Capture the cell that displays the provided text and extract its (X, Y) central coordinate. 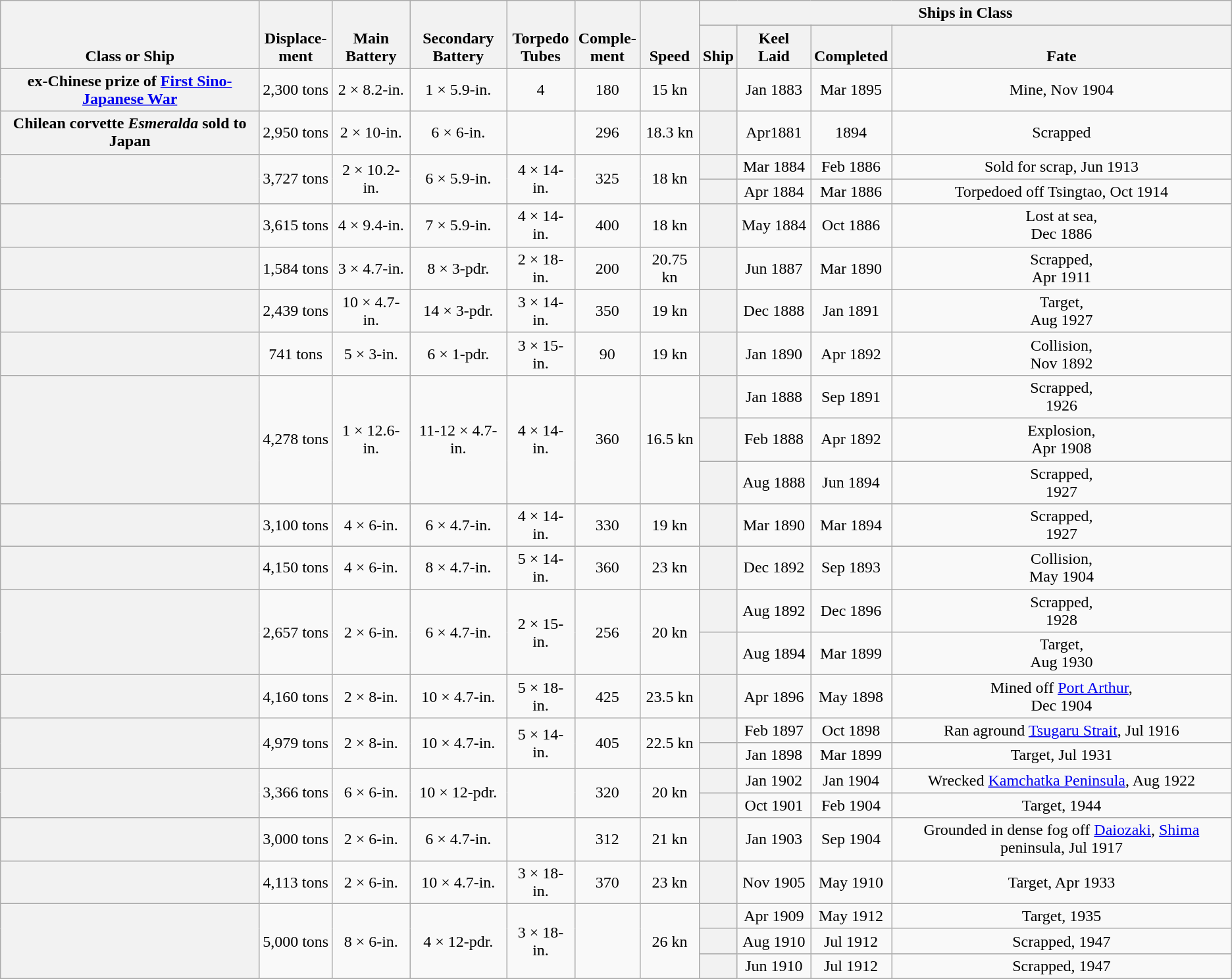
4,150 tons (296, 568)
Mar 1886 (852, 191)
5 × 3-in. (371, 354)
Jan 1888 (774, 396)
11-12 × 4.7-in. (458, 439)
Target, 1944 (1062, 805)
Mar 1884 (774, 166)
Aug 1888 (774, 482)
Oct 1898 (852, 730)
90 (607, 354)
1 × 12.6-in. (371, 439)
4 × 9.4-in. (371, 225)
Sep 1904 (852, 840)
330 (607, 525)
3 × 15-in. (541, 354)
Sep 1891 (852, 396)
2 × 15-in. (541, 632)
21 kn (669, 840)
2,657 tons (296, 632)
Target, Apr 1933 (1062, 882)
Jun 1887 (774, 268)
ex-Chinese prize of First Sino-Japanese War (130, 89)
Jan 1902 (774, 780)
4,979 tons (296, 743)
20.75 kn (669, 268)
Fate (1062, 47)
14 × 3-pdr. (458, 311)
Displace-ment (296, 34)
2 × 8.2-in. (371, 89)
741 tons (296, 354)
5 × 18-in. (541, 696)
Jun 1894 (852, 482)
Speed (669, 34)
350 (607, 311)
MainBattery (371, 34)
400 (607, 225)
Wrecked Kamchatka Peninsula, Aug 1922 (1062, 780)
Completed (852, 47)
405 (607, 743)
Sold for scrap, Jun 1913 (1062, 166)
Dec 1896 (852, 611)
SecondaryBattery (458, 34)
Jan 1890 (774, 354)
3,727 tons (296, 179)
Oct 1886 (852, 225)
4,113 tons (296, 882)
7 × 5.9-in. (458, 225)
26 kn (669, 941)
370 (607, 882)
Mar 1894 (852, 525)
Dec 1888 (774, 311)
Jan 1903 (774, 840)
Scrapped,Apr 1911 (1062, 268)
8 × 6-in. (371, 941)
Target, 1935 (1062, 916)
Feb 1897 (774, 730)
Jan 1883 (774, 89)
320 (607, 793)
TorpedoTubes (541, 34)
Collision,May 1904 (1062, 568)
Feb 1888 (774, 439)
May 1884 (774, 225)
3,100 tons (296, 525)
2 × 10-in. (371, 133)
Jan 1898 (774, 755)
2,950 tons (296, 133)
4 (541, 89)
Torpedoed off Tsingtao, Oct 1914 (1062, 191)
Scrapped,1926 (1062, 396)
Explosion,Apr 1908 (1062, 439)
Scrapped,1928 (1062, 611)
16.5 kn (669, 439)
Apr 1896 (774, 696)
Target,Aug 1930 (1062, 654)
Ran aground Tsugaru Strait, Jul 1916 (1062, 730)
Feb 1904 (852, 805)
1 × 5.9-in. (458, 89)
3,000 tons (296, 840)
Aug 1910 (774, 941)
Apr 1884 (774, 191)
10 × 12-pdr. (458, 793)
Feb 1886 (852, 166)
Collision,Nov 1892 (1062, 354)
Target, Jul 1931 (1062, 755)
8 × 3-pdr. (458, 268)
Sep 1893 (852, 568)
4,160 tons (296, 696)
Mar 1895 (852, 89)
Dec 1892 (774, 568)
3 × 14-in. (541, 311)
Class or Ship (130, 34)
1894 (852, 133)
4 × 12-pdr. (458, 941)
6 × 1-pdr. (458, 354)
8 × 4.7-in. (458, 568)
Oct 1901 (774, 805)
Aug 1894 (774, 654)
Keel Laid (774, 47)
Ship (719, 47)
Mined off Port Arthur,Dec 1904 (1062, 696)
2,300 tons (296, 89)
325 (607, 179)
Nov 1905 (774, 882)
425 (607, 696)
23.5 kn (669, 696)
Lost at sea,Dec 1886 (1062, 225)
256 (607, 632)
180 (607, 89)
May 1910 (852, 882)
3,366 tons (296, 793)
22.5 kn (669, 743)
1,584 tons (296, 268)
Target,Aug 1927 (1062, 311)
May 1898 (852, 696)
Apr 1909 (774, 916)
312 (607, 840)
3 × 4.7-in. (371, 268)
2 × 18-in. (541, 268)
Jan 1891 (852, 311)
3,615 tons (296, 225)
296 (607, 133)
18.3 kn (669, 133)
Chilean corvette Esmeralda sold to Japan (130, 133)
2,439 tons (296, 311)
6 × 5.9-in. (458, 179)
Jan 1904 (852, 780)
Aug 1892 (774, 611)
Jun 1910 (774, 966)
Apr1881 (774, 133)
Ships in Class (966, 13)
200 (607, 268)
2 × 10.2-in. (371, 179)
4,278 tons (296, 439)
Mine, Nov 1904 (1062, 89)
5,000 tons (296, 941)
15 kn (669, 89)
Scrapped (1062, 133)
Grounded in dense fog off Daiozaki, Shima peninsula, Jul 1917 (1062, 840)
Comple-ment (607, 34)
May 1912 (852, 916)
